From the cell containing the given text, extract its center point as [x, y] coordinate. 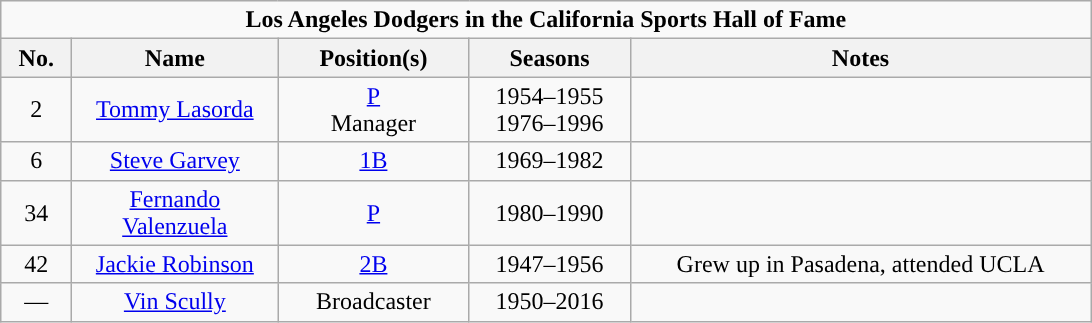
1950–2016 [550, 302]
Position(s) [374, 58]
1947–1956 [550, 264]
— [36, 302]
Name [175, 58]
42 [36, 264]
6 [36, 161]
No. [36, 58]
Fernando Valenzuela [175, 212]
Vin Scully [175, 302]
Tommy Lasorda [175, 110]
1980–1990 [550, 212]
2 [36, 110]
1B [374, 161]
P [374, 212]
Steve Garvey [175, 161]
Los Angeles Dodgers in the California Sports Hall of Fame [546, 20]
Broadcaster [374, 302]
PManager [374, 110]
Grew up in Pasadena, attended UCLA [860, 264]
Jackie Robinson [175, 264]
34 [36, 212]
Seasons [550, 58]
1954–19551976–1996 [550, 110]
2B [374, 264]
1969–1982 [550, 161]
Notes [860, 58]
